Extract the [X, Y] coordinate from the center of the cell holding the provided text.  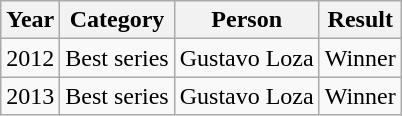
2012 [30, 58]
Result [360, 20]
Category [117, 20]
Year [30, 20]
Person [246, 20]
2013 [30, 96]
